Extract the [X, Y] coordinate from the center of the cell holding the provided text.  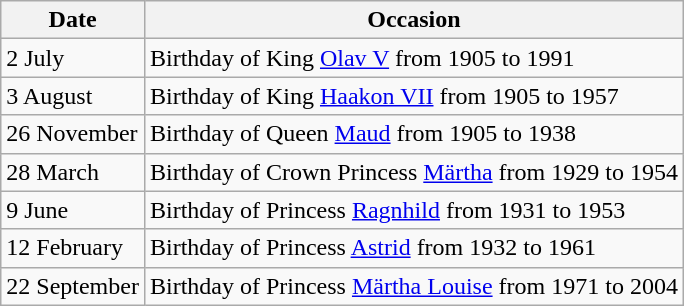
26 November [73, 134]
Birthday of Princess Märtha Louise from 1971 to 2004 [414, 286]
9 June [73, 210]
12 February [73, 248]
28 March [73, 172]
Birthday of Crown Princess Märtha from 1929 to 1954 [414, 172]
Birthday of Queen Maud from 1905 to 1938 [414, 134]
Date [73, 20]
22 September [73, 286]
3 August [73, 96]
2 July [73, 58]
Occasion [414, 20]
Birthday of King Haakon VII from 1905 to 1957 [414, 96]
Birthday of Princess Ragnhild from 1931 to 1953 [414, 210]
Birthday of Princess Astrid from 1932 to 1961 [414, 248]
Birthday of King Olav V from 1905 to 1991 [414, 58]
